Return (x, y) of the center of cell containing provided text 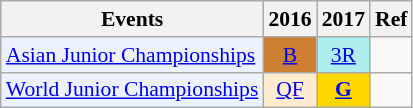
B (290, 55)
QF (290, 90)
Ref (391, 19)
Events (132, 19)
2016 (290, 19)
Asian Junior Championships (132, 55)
3R (344, 55)
2017 (344, 19)
G (344, 90)
World Junior Championships (132, 90)
